Detect which cell encompasses the target text, then output its (x, y) center coordinate. 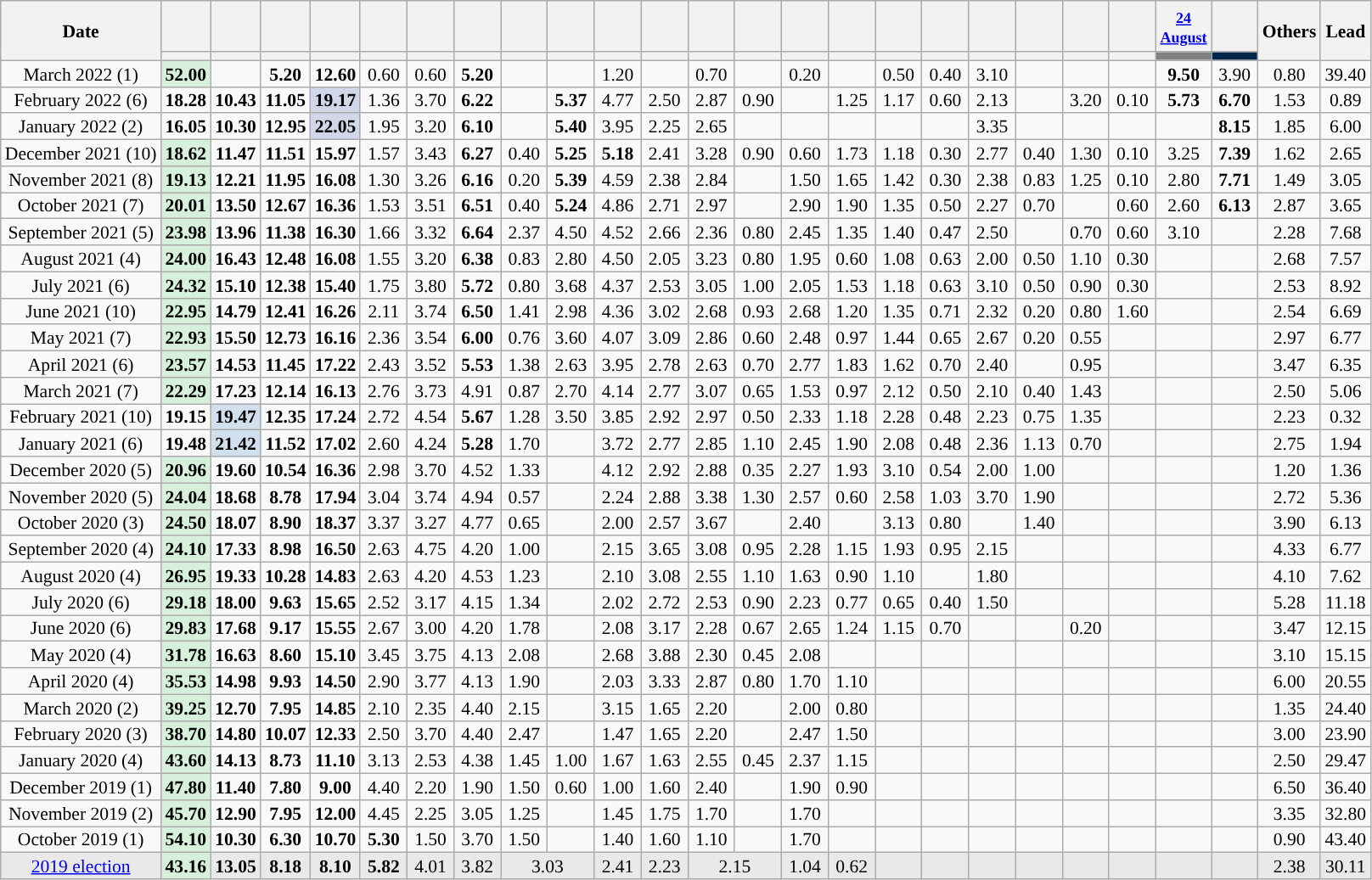
July 2021 (6) (82, 285)
17.68 (236, 628)
1.80 (992, 575)
23.98 (185, 233)
2.32 (992, 311)
1.73 (852, 153)
5.30 (384, 840)
16.26 (336, 311)
19.17 (336, 100)
21.42 (236, 443)
31.78 (185, 655)
1.43 (1085, 390)
11.51 (285, 153)
11.95 (285, 180)
22.93 (185, 338)
February 2020 (3) (82, 733)
20.01 (185, 205)
8.15 (1234, 127)
7.62 (1345, 575)
17.22 (336, 365)
3.50 (571, 418)
39.40 (1345, 73)
November 2019 (2) (82, 813)
6.30 (285, 840)
3.03 (548, 866)
6.70 (1234, 100)
3.67 (711, 523)
3.80 (430, 285)
4.24 (430, 443)
April 2020 (4) (82, 681)
12.21 (236, 180)
2.13 (992, 100)
15.65 (336, 603)
5.40 (571, 127)
22.05 (336, 127)
1.94 (1345, 443)
2.70 (571, 390)
11.05 (285, 100)
43.60 (185, 760)
11.45 (285, 365)
14.98 (236, 681)
3.28 (711, 153)
2.71 (664, 205)
24.40 (1345, 708)
3.04 (384, 496)
12.70 (236, 708)
3.73 (430, 390)
1.17 (898, 100)
5.18 (618, 153)
3.33 (664, 681)
12.41 (285, 311)
3.60 (571, 338)
7.68 (1345, 233)
6.69 (1345, 311)
11.38 (285, 233)
November 2021 (8) (82, 180)
8.98 (285, 550)
1.08 (898, 258)
5.67 (477, 418)
3.72 (618, 443)
June 2020 (6) (82, 628)
1.28 (525, 418)
47.80 (185, 788)
6.27 (477, 153)
15.50 (236, 338)
3.07 (711, 390)
24.00 (185, 258)
2.85 (711, 443)
3.52 (430, 365)
3.25 (1184, 153)
2.30 (711, 655)
0.71 (946, 311)
December 2019 (1) (82, 788)
3.32 (430, 233)
2.11 (384, 311)
0.62 (852, 866)
17.33 (236, 550)
16.63 (236, 655)
1.34 (525, 603)
9.50 (1184, 73)
October 2020 (3) (82, 523)
24.32 (185, 285)
May 2021 (7) (82, 338)
5.24 (571, 205)
9.17 (285, 628)
4.12 (618, 470)
14.79 (236, 311)
1.44 (898, 338)
March 2022 (1) (82, 73)
0.55 (1085, 338)
2.52 (384, 603)
3.23 (711, 258)
5.82 (384, 866)
Date (82, 31)
0.77 (852, 603)
0.32 (1345, 418)
0.89 (1345, 100)
30.11 (1345, 866)
2.75 (1290, 443)
8.73 (285, 760)
January 2022 (2) (82, 127)
10.54 (285, 470)
13.50 (236, 205)
11.47 (236, 153)
13.05 (236, 866)
5.37 (571, 100)
December 2020 (5) (82, 470)
4.59 (618, 180)
10.07 (285, 733)
23.90 (1345, 733)
2.66 (664, 233)
38.70 (185, 733)
19.13 (185, 180)
12.33 (336, 733)
2.76 (384, 390)
5.25 (571, 153)
8.90 (285, 523)
19.48 (185, 443)
0.75 (1039, 418)
2.84 (711, 180)
29.47 (1345, 760)
4.14 (618, 390)
3.88 (664, 655)
10.28 (285, 575)
16.16 (336, 338)
9.93 (285, 681)
4.15 (477, 603)
September 2021 (5) (82, 233)
January 2020 (4) (82, 760)
2.24 (618, 496)
22.29 (185, 390)
20.96 (185, 470)
22.95 (185, 311)
2.35 (430, 708)
36.40 (1345, 788)
20.55 (1345, 681)
1.66 (384, 233)
0.35 (757, 470)
35.53 (185, 681)
14.80 (236, 733)
April 2021 (6) (82, 365)
12.48 (285, 258)
4.75 (430, 550)
1.57 (384, 153)
18.62 (185, 153)
43.40 (1345, 840)
5.39 (571, 180)
19.47 (236, 418)
7.39 (1234, 153)
February 2022 (6) (82, 100)
3.27 (430, 523)
16.13 (336, 390)
3.85 (618, 418)
14.50 (336, 681)
7.71 (1234, 180)
4.37 (618, 285)
11.52 (285, 443)
3.51 (430, 205)
24.50 (185, 523)
10.43 (236, 100)
4.07 (618, 338)
4.10 (1290, 575)
11.40 (236, 788)
6.16 (477, 180)
13.96 (236, 233)
3.45 (384, 655)
24.04 (185, 496)
February 2021 (10) (82, 418)
15.97 (336, 153)
14.53 (236, 365)
4.54 (430, 418)
1.85 (1290, 127)
Lead (1345, 31)
39.25 (185, 708)
4.38 (477, 760)
8.78 (285, 496)
10.70 (336, 840)
4.36 (618, 311)
43.16 (185, 866)
7.80 (285, 788)
14.13 (236, 760)
4.53 (477, 575)
4.33 (1290, 550)
11.18 (1345, 603)
3.37 (384, 523)
2.86 (711, 338)
1.41 (525, 311)
15.55 (336, 628)
5.06 (1345, 390)
2.43 (384, 365)
0.87 (525, 390)
12.90 (236, 813)
2.33 (805, 418)
12.15 (1345, 628)
19.15 (185, 418)
12.00 (336, 813)
16.30 (336, 233)
8.18 (285, 866)
5.53 (477, 365)
2.12 (898, 390)
32.80 (1345, 813)
6.10 (477, 127)
12.60 (336, 73)
3.77 (430, 681)
May 2020 (4) (82, 655)
15.40 (336, 285)
March 2020 (2) (82, 708)
0.54 (946, 470)
July 2020 (6) (82, 603)
2.58 (898, 496)
26.95 (185, 575)
17.23 (236, 390)
11.10 (336, 760)
5.72 (477, 285)
17.24 (336, 418)
29.83 (185, 628)
1.83 (852, 365)
6.22 (477, 100)
12.14 (285, 390)
October 2021 (7) (82, 205)
1.42 (898, 180)
8.10 (336, 866)
1.55 (384, 258)
3.82 (477, 866)
1.13 (1039, 443)
14.83 (336, 575)
6.64 (477, 233)
52.00 (185, 73)
14.85 (336, 708)
August 2020 (4) (82, 575)
1.04 (805, 866)
6.38 (477, 258)
54.10 (185, 840)
12.67 (285, 205)
1.03 (946, 496)
24.10 (185, 550)
3.54 (430, 338)
7.57 (1345, 258)
18.00 (236, 603)
2.02 (618, 603)
2.48 (805, 338)
18.68 (236, 496)
3.43 (430, 153)
12.35 (285, 418)
November 2020 (5) (82, 496)
3.02 (664, 311)
4.94 (477, 496)
18.28 (185, 100)
June 2021 (10) (82, 311)
0.93 (757, 311)
4.86 (618, 205)
0.67 (757, 628)
19.33 (236, 575)
1.78 (525, 628)
January 2021 (6) (82, 443)
0.47 (946, 233)
3.68 (571, 285)
4.91 (477, 390)
December 2021 (10) (82, 153)
1.49 (1290, 180)
March 2021 (7) (82, 390)
1.38 (525, 365)
45.70 (185, 813)
September 2020 (4) (82, 550)
5.73 (1184, 100)
3.75 (430, 655)
1.24 (852, 628)
October 2019 (1) (82, 840)
3.09 (664, 338)
16.50 (336, 550)
6.35 (1345, 365)
5.36 (1345, 496)
0.57 (525, 496)
6.51 (477, 205)
August 2021 (4) (82, 258)
2019 election (82, 866)
15.15 (1345, 655)
1.47 (618, 733)
17.94 (336, 496)
23.57 (185, 365)
16.05 (185, 127)
3.15 (618, 708)
8.92 (1345, 285)
17.02 (336, 443)
12.95 (285, 127)
8.60 (285, 655)
12.38 (285, 285)
0.76 (525, 338)
9.00 (336, 788)
2.78 (664, 365)
3.26 (430, 180)
18.37 (336, 523)
24August (1184, 26)
2.03 (618, 681)
1.67 (618, 760)
4.01 (430, 866)
9.63 (285, 603)
16.43 (236, 258)
18.07 (236, 523)
1.23 (525, 575)
4.45 (384, 813)
3.38 (711, 496)
1.33 (525, 470)
2.54 (1290, 311)
19.60 (236, 470)
Others (1290, 31)
29.18 (185, 603)
12.73 (285, 338)
